Provide the (X, Y) coordinate of the cell's center where the given text is located.  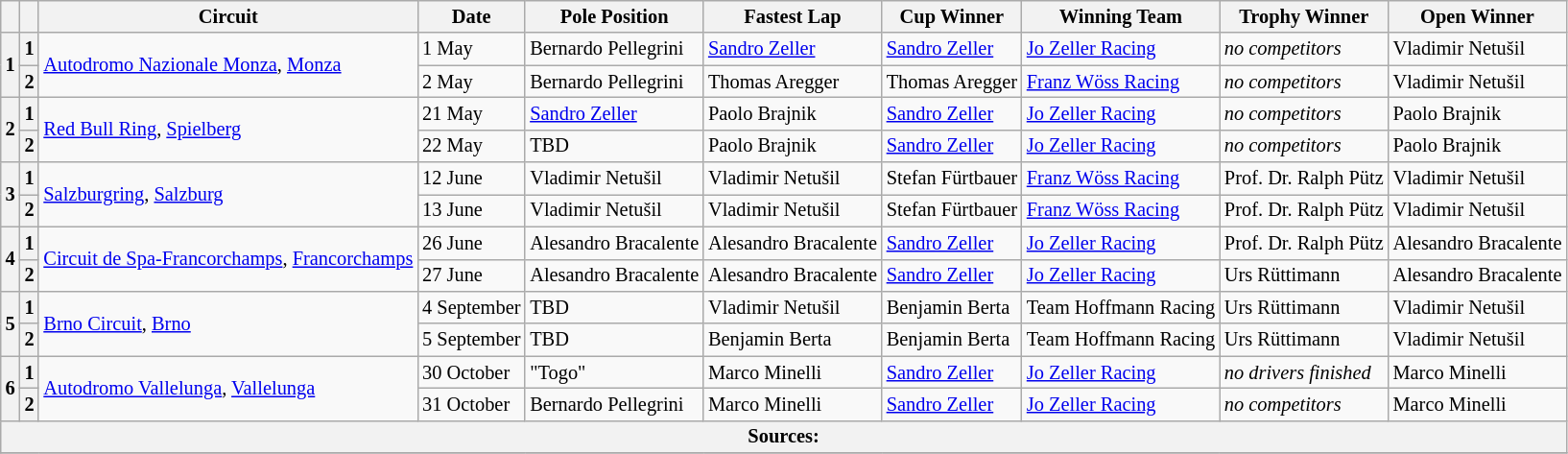
1 May (471, 49)
4 September (471, 307)
Circuit (228, 16)
31 October (471, 404)
Circuit de Spa-Francorchamps, Francorchamps (228, 259)
4 (11, 259)
13 June (471, 210)
26 June (471, 243)
Date (471, 16)
30 October (471, 372)
Fastest Lap (793, 16)
Brno Circuit, Brno (228, 323)
5 September (471, 340)
Pole Position (614, 16)
Open Winner (1478, 16)
Sources: (784, 437)
Salzburgring, Salzburg (228, 194)
Winning Team (1121, 16)
21 May (471, 113)
Red Bull Ring, Spielberg (228, 129)
22 May (471, 146)
Trophy Winner (1304, 16)
27 June (471, 275)
3 (11, 194)
12 June (471, 179)
"Togo" (614, 372)
Autodromo Vallelunga, Vallelunga (228, 388)
Autodromo Nazionale Monza, Monza (228, 65)
2 May (471, 82)
Cup Winner (952, 16)
6 (11, 388)
5 (11, 323)
no drivers finished (1304, 372)
